Capture the cell that displays the provided text and extract its (x, y) central coordinate. 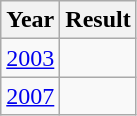
2003 (30, 58)
Result (98, 20)
Year (30, 20)
2007 (30, 96)
